Provide the [X, Y] coordinate of the cell's center where the given text is located.  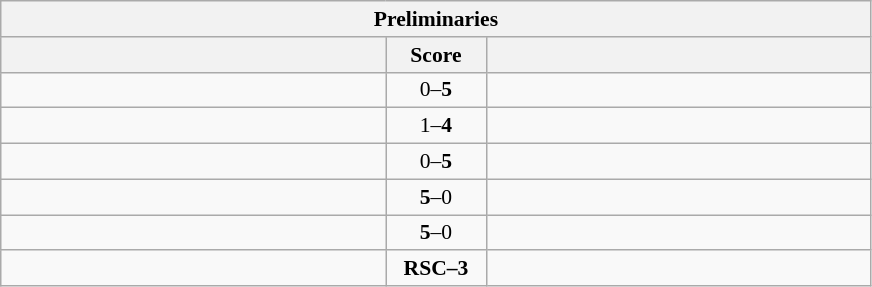
Preliminaries [436, 19]
1–4 [436, 126]
Score [436, 55]
RSC–3 [436, 269]
